Scan for the cell matching the given text and deliver its [X, Y] coordinate at center. 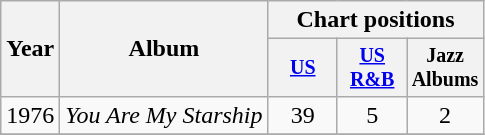
You Are My Starship [164, 115]
USR&B [372, 68]
Jazz Albums [445, 68]
Year [30, 49]
US [302, 68]
5 [372, 115]
1976 [30, 115]
2 [445, 115]
Album [164, 49]
39 [302, 115]
Chart positions [376, 20]
